From the cell containing the given text, extract its center point as (x, y) coordinate. 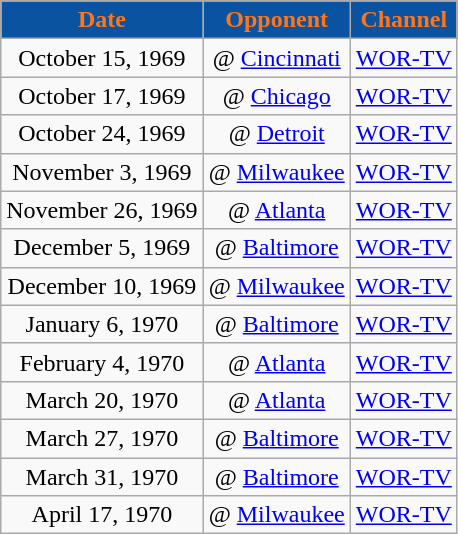
January 6, 1970 (102, 324)
Date (102, 20)
December 10, 1969 (102, 286)
November 3, 1969 (102, 172)
October 24, 1969 (102, 134)
Channel (404, 20)
February 4, 1970 (102, 362)
October 17, 1969 (102, 96)
@ Cincinnati (276, 58)
March 31, 1970 (102, 477)
@ Chicago (276, 96)
March 20, 1970 (102, 400)
December 5, 1969 (102, 248)
March 27, 1970 (102, 438)
Opponent (276, 20)
October 15, 1969 (102, 58)
November 26, 1969 (102, 210)
April 17, 1970 (102, 515)
@ Detroit (276, 134)
